Determine the (X, Y) coordinate at the center of the cell enclosing the given text.  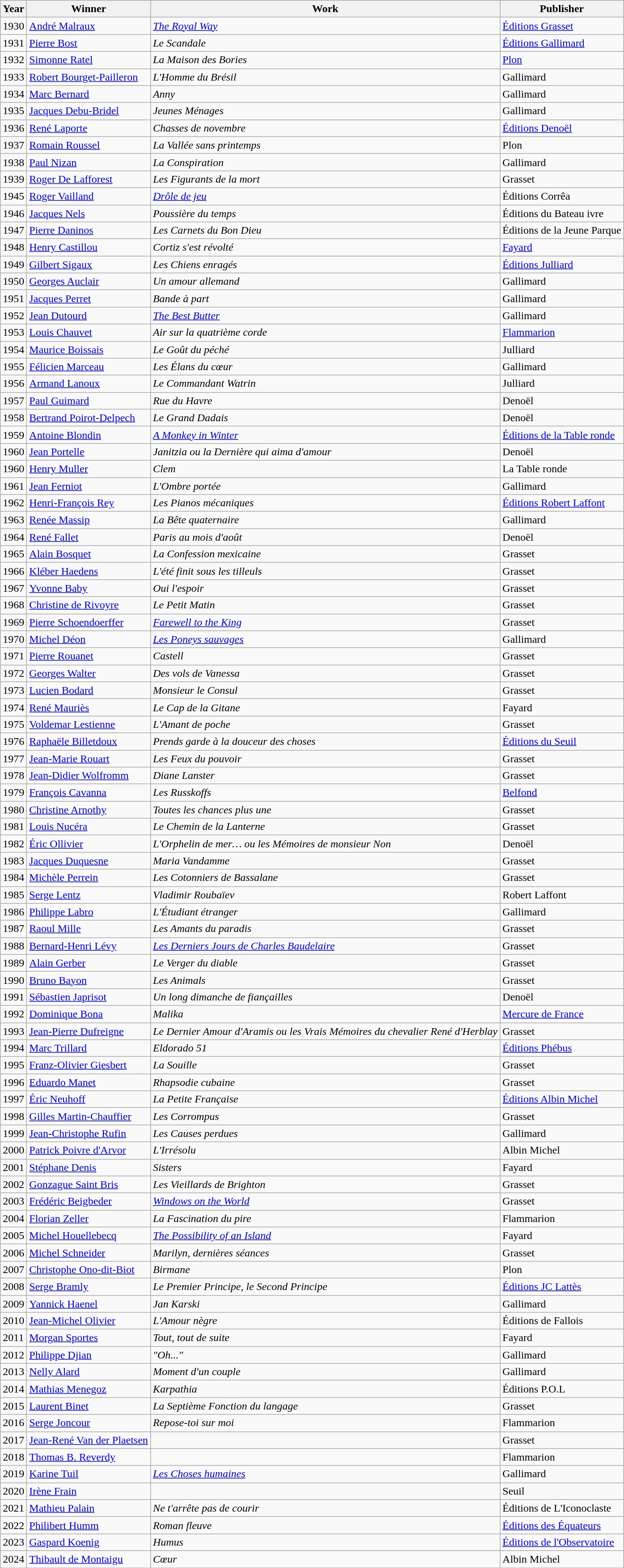
1948 (13, 248)
1979 (13, 793)
Christine Arnothy (89, 810)
2000 (13, 1150)
2022 (13, 1525)
1966 (13, 571)
Pierre Daninos (89, 231)
1938 (13, 162)
Les Pianos mécaniques (325, 503)
Pierre Schoendoerffer (89, 622)
Mathias Menegoz (89, 1389)
2007 (13, 1269)
1937 (13, 145)
Jacques Debu-Bridel (89, 111)
L'Homme du Brésil (325, 77)
Christophe Ono-dit-Biot (89, 1269)
Eduardo Manet (89, 1082)
1994 (13, 1048)
Jacques Nels (89, 214)
1946 (13, 214)
Tout, tout de suite (325, 1338)
Michel Schneider (89, 1252)
Éditions Denoël (562, 128)
Raphaële Billetdoux (89, 741)
Jeunes Ménages (325, 111)
1989 (13, 963)
2020 (13, 1491)
L'Orphelin de mer… ou les Mémoires de monsieur Non (325, 844)
Franz-Olivier Giesbert (89, 1065)
La Souille (325, 1065)
2014 (13, 1389)
1931 (13, 43)
1986 (13, 912)
1997 (13, 1099)
Thomas B. Reverdy (89, 1457)
1951 (13, 299)
2024 (13, 1559)
Birmane (325, 1269)
The Possibility of an Island (325, 1235)
1947 (13, 231)
Publisher (562, 9)
Gaspard Koenig (89, 1542)
Christine de Rivoyre (89, 605)
Bernard-Henri Lévy (89, 946)
Éric Neuhoff (89, 1099)
L'Ombre portée (325, 486)
André Malraux (89, 26)
Diane Lanster (325, 776)
Year (13, 9)
2009 (13, 1304)
2017 (13, 1440)
Éditions des Équateurs (562, 1525)
Éditions de la Table ronde (562, 435)
2005 (13, 1235)
Un long dimanche de fiançailles (325, 997)
1933 (13, 77)
1932 (13, 60)
Oui l'espoir (325, 588)
Sisters (325, 1167)
2006 (13, 1252)
Les Corrompus (325, 1116)
Cortiz s'est révolté (325, 248)
1962 (13, 503)
2002 (13, 1184)
1957 (13, 401)
Éditions de Fallois (562, 1321)
1985 (13, 895)
Les Carnets du Bon Dieu (325, 231)
1950 (13, 282)
Seuil (562, 1491)
Renée Massip (89, 520)
La Bête quaternaire (325, 520)
Jean-Marie Rouart (89, 759)
1995 (13, 1065)
Roger Vailland (89, 196)
Belfond (562, 793)
Paul Nizan (89, 162)
Éditions de l'Observatoire (562, 1542)
1998 (13, 1116)
Maria Vandamme (325, 861)
Éditions de L'Iconoclaste (562, 1508)
Jacques Perret (89, 299)
René Mauriès (89, 707)
Les Causes perdues (325, 1133)
Air sur la quatrième corde (325, 333)
1977 (13, 759)
Les Chiens enragés (325, 265)
Serge Joncour (89, 1423)
1991 (13, 997)
Les Élans du cœur (325, 367)
The Best Butter (325, 316)
Éditions Robert Laffont (562, 503)
1956 (13, 384)
Patrick Poivre d'Arvor (89, 1150)
Éditions JC Lattès (562, 1286)
1936 (13, 128)
1980 (13, 810)
The Royal Way (325, 26)
Les Amants du paradis (325, 929)
2016 (13, 1423)
Kléber Haedens (89, 571)
Les Feux du pouvoir (325, 759)
Work (325, 9)
1965 (13, 554)
Les Cotonniers de Bassalane (325, 878)
Yannick Haenel (89, 1304)
1971 (13, 656)
Clem (325, 469)
2013 (13, 1372)
1945 (13, 196)
Mercure de France (562, 1014)
1964 (13, 537)
1955 (13, 367)
Les Russkoffs (325, 793)
Éditions Gallimard (562, 43)
La Septième Fonction du langage (325, 1406)
Laurent Binet (89, 1406)
Les Animals (325, 980)
Maurice Boissais (89, 350)
A Monkey in Winter (325, 435)
René Fallet (89, 537)
1968 (13, 605)
1970 (13, 639)
Anny (325, 94)
1972 (13, 673)
2023 (13, 1542)
Le Cap de la Gitane (325, 707)
1961 (13, 486)
Jean-Didier Wolfromm (89, 776)
2010 (13, 1321)
"Oh..." (325, 1355)
1984 (13, 878)
Serge Lentz (89, 895)
Un amour allemand (325, 282)
2021 (13, 1508)
Michel Houellebecq (89, 1235)
Jean Ferniot (89, 486)
L'Amour nègre (325, 1321)
Chasses de novembre (325, 128)
2003 (13, 1201)
Gilles Martin-Chauffier (89, 1116)
Jan Karski (325, 1304)
Eldorado 51 (325, 1048)
Jean-Pierre Dufreigne (89, 1031)
Les Figurants de la mort (325, 179)
Philibert Humm (89, 1525)
Farewell to the King (325, 622)
Drôle de jeu (325, 196)
1930 (13, 26)
Jean-Michel Olivier (89, 1321)
1996 (13, 1082)
Vladimir Roubaïev (325, 895)
2012 (13, 1355)
Janitzia ou la Dernière qui aima d'amour (325, 452)
Prends garde à la douceur des choses (325, 741)
Rhapsodie cubaine (325, 1082)
Jacques Duquesne (89, 861)
Irène Frain (89, 1491)
1939 (13, 179)
Les Choses humaines (325, 1474)
Nelly Alard (89, 1372)
Jean Portelle (89, 452)
Jean Dutourd (89, 316)
Philippe Djian (89, 1355)
1987 (13, 929)
Antoine Blondin (89, 435)
Robert Laffont (562, 895)
La Vallée sans printemps (325, 145)
Poussière du temps (325, 214)
1990 (13, 980)
Alain Gerber (89, 963)
L'Étudiant étranger (325, 912)
La Fascination du pire (325, 1218)
Dominique Bona (89, 1014)
2019 (13, 1474)
Monsieur le Consul (325, 690)
Éditions Corrêa (562, 196)
Le Scandale (325, 43)
La Confession mexicaine (325, 554)
2011 (13, 1338)
Les Vieillards de Brighton (325, 1184)
1974 (13, 707)
Roman fleuve (325, 1525)
Le Commandant Watrin (325, 384)
Castell (325, 656)
1949 (13, 265)
1967 (13, 588)
Éditions du Seuil (562, 741)
1982 (13, 844)
Éditions P.O.L (562, 1389)
Raoul Mille (89, 929)
1963 (13, 520)
2015 (13, 1406)
Gilbert Sigaux (89, 265)
Les Poneys sauvages (325, 639)
Le Goût du péché (325, 350)
1978 (13, 776)
Robert Bourget-Pailleron (89, 77)
Morgan Sportes (89, 1338)
2018 (13, 1457)
L'Irrésolu (325, 1150)
Moment d'un couple (325, 1372)
Repose-toi sur moi (325, 1423)
1988 (13, 946)
1973 (13, 690)
Louis Nucéra (89, 827)
Les Derniers Jours de Charles Baudelaire (325, 946)
Éditions Phébus (562, 1048)
Henry Muller (89, 469)
Thibault de Montaigu (89, 1559)
Éditions du Bateau ivre (562, 214)
Jean-René Van der Plaetsen (89, 1440)
Humus (325, 1542)
Marilyn, dernières séances (325, 1252)
Mathieu Palain (89, 1508)
Bande à part (325, 299)
1983 (13, 861)
Des vols de Vanessa (325, 673)
Éditions Albin Michel (562, 1099)
Éditions Julliard (562, 265)
Henri-François Rey (89, 503)
Louis Chauvet (89, 333)
1993 (13, 1031)
Georges Walter (89, 673)
Pierre Bost (89, 43)
Voldemar Lestienne (89, 724)
Jean-Christophe Rufin (89, 1133)
1992 (13, 1014)
Frédéric Beigbeder (89, 1201)
1975 (13, 724)
Serge Bramly (89, 1286)
René Laporte (89, 128)
1958 (13, 418)
2001 (13, 1167)
Ne t'arrête pas de courir (325, 1508)
La Conspiration (325, 162)
1959 (13, 435)
Paul Guimard (89, 401)
Rue du Havre (325, 401)
Le Dernier Amour d'Aramis ou les Vrais Mémoires du chevalier René d'Herblay (325, 1031)
Winner (89, 9)
Romain Roussel (89, 145)
Le Premier Principe, le Second Principe (325, 1286)
Malika (325, 1014)
Roger De Lafforest (89, 179)
1954 (13, 350)
Toutes les chances plus une (325, 810)
Le Grand Dadais (325, 418)
Georges Auclair (89, 282)
Éditions Grasset (562, 26)
L'Amant de poche (325, 724)
Marc Bernard (89, 94)
1935 (13, 111)
La Maison des Bories (325, 60)
Michel Déon (89, 639)
Bruno Bayon (89, 980)
Marc Trillard (89, 1048)
Windows on the World (325, 1201)
Le Chemin de la Lanterne (325, 827)
Karpathia (325, 1389)
2004 (13, 1218)
Michèle Perrein (89, 878)
Yvonne Baby (89, 588)
Paris au mois d'août (325, 537)
Le Verger du diable (325, 963)
1952 (13, 316)
Armand Lanoux (89, 384)
Sébastien Japrisot (89, 997)
1934 (13, 94)
La Table ronde (562, 469)
Lucien Bodard (89, 690)
Karine Tuil (89, 1474)
Florian Zeller (89, 1218)
Stéphane Denis (89, 1167)
L'été finit sous les tilleuls (325, 571)
Bertrand Poirot-Delpech (89, 418)
2008 (13, 1286)
Simonne Ratel (89, 60)
Pierre Rouanet (89, 656)
Henry Castillou (89, 248)
Philippe Labro (89, 912)
1999 (13, 1133)
François Cavanna (89, 793)
Cœur (325, 1559)
1969 (13, 622)
Gonzague Saint Bris (89, 1184)
Éditions de la Jeune Parque (562, 231)
1953 (13, 333)
Alain Bosquet (89, 554)
1976 (13, 741)
Félicien Marceau (89, 367)
Éric Ollivier (89, 844)
Le Petit Matin (325, 605)
La Petite Française (325, 1099)
1981 (13, 827)
